Detect which cell encompasses the target text, then output its [X, Y] center coordinate. 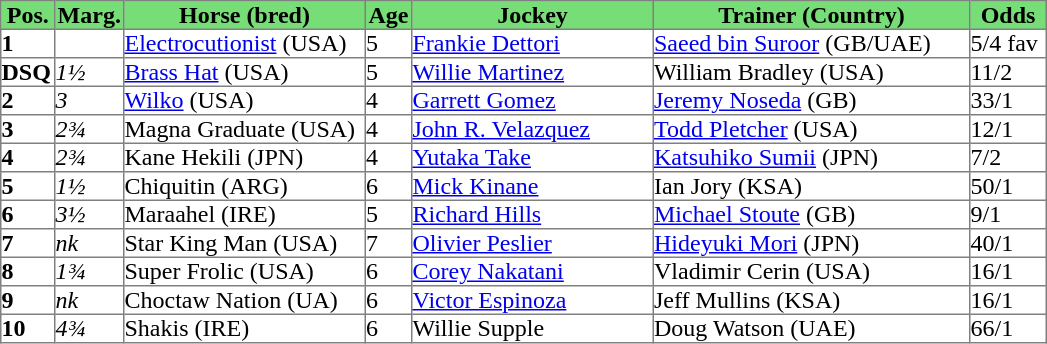
Ian Jory (KSA) [811, 186]
Wilko (USA) [245, 100]
Yutaka Take [533, 157]
Choctaw Nation (UA) [245, 300]
Willie Martinez [533, 72]
Willie Supple [533, 328]
Hideyuki Mori (JPN) [811, 243]
Frankie Dettori [533, 43]
12/1 [1008, 129]
Kane Hekili (JPN) [245, 157]
4¾ [90, 328]
Garrett Gomez [533, 100]
Age [388, 15]
Jockey [533, 15]
40/1 [1008, 243]
1¾ [90, 271]
William Bradley (USA) [811, 72]
2 [28, 100]
Vladimir Cerin (USA) [811, 271]
Trainer (Country) [811, 15]
Shakis (IRE) [245, 328]
Doug Watson (UAE) [811, 328]
Todd Pletcher (USA) [811, 129]
7/2 [1008, 157]
Star King Man (USA) [245, 243]
Michael Stoute (GB) [811, 214]
10 [28, 328]
Katsuhiko Sumii (JPN) [811, 157]
Super Frolic (USA) [245, 271]
66/1 [1008, 328]
1 [28, 43]
Magna Graduate (USA) [245, 129]
Jeff Mullins (KSA) [811, 300]
John R. Velazquez [533, 129]
Corey Nakatani [533, 271]
Chiquitin (ARG) [245, 186]
DSQ [28, 72]
Jeremy Noseda (GB) [811, 100]
Saeed bin Suroor (GB/UAE) [811, 43]
Pos. [28, 15]
50/1 [1008, 186]
8 [28, 271]
Horse (bred) [245, 15]
Maraahel (IRE) [245, 214]
Marg. [90, 15]
Richard Hills [533, 214]
Olivier Peslier [533, 243]
9/1 [1008, 214]
3½ [90, 214]
Electrocutionist (USA) [245, 43]
5/4 fav [1008, 43]
Brass Hat (USA) [245, 72]
11/2 [1008, 72]
33/1 [1008, 100]
Mick Kinane [533, 186]
9 [28, 300]
Victor Espinoza [533, 300]
Odds [1008, 15]
